Identify which cell holds the provided text, then report its [x, y] central coordinate. 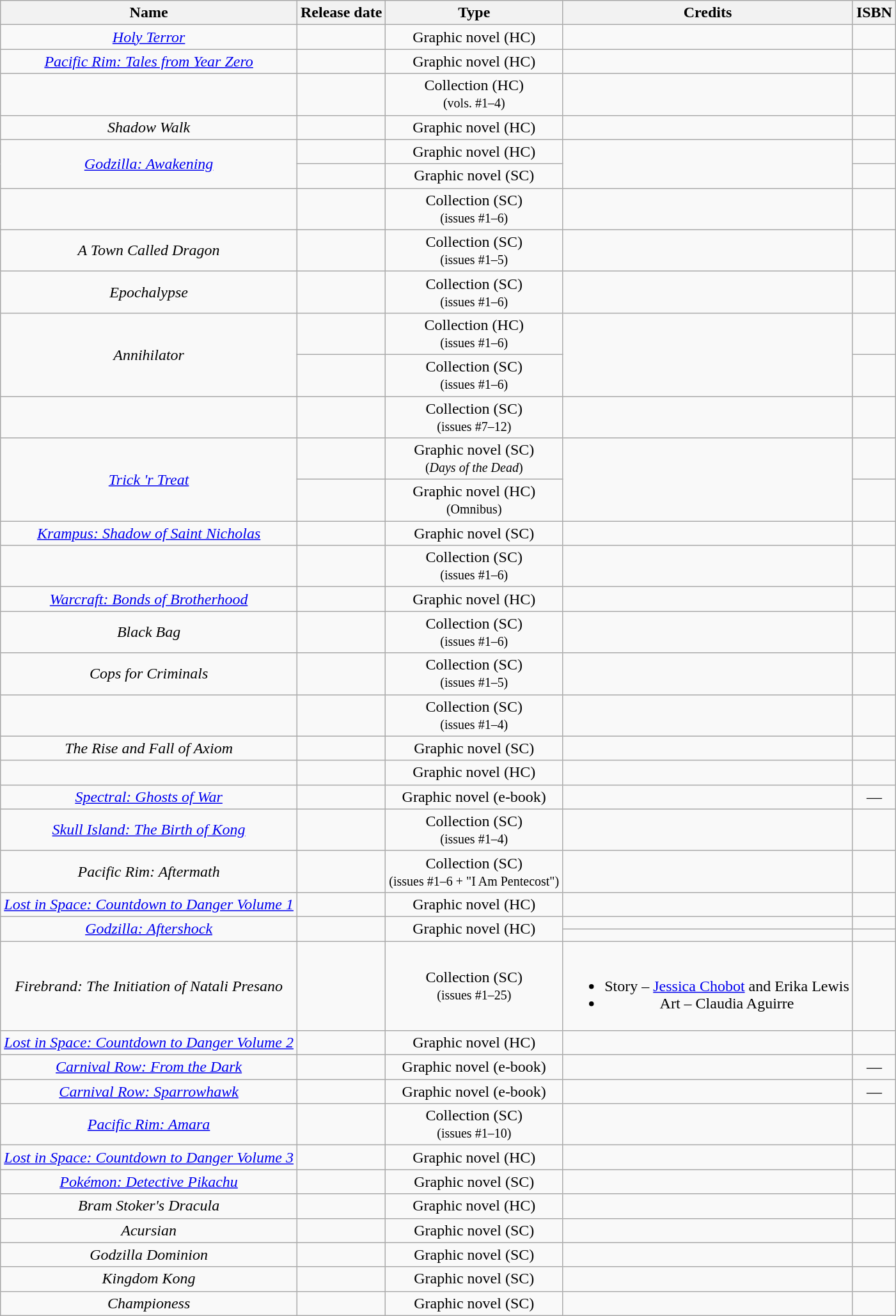
Credits [708, 13]
Godzilla: Aftershock [149, 928]
Warcraft: Bonds of Brotherhood [149, 599]
Spectral: Ghosts of War [149, 797]
Lost in Space: Countdown to Danger Volume 3 [149, 1157]
Acursian [149, 1230]
Collection (HC)(vols. #1–4) [475, 95]
A Town Called Dragon [149, 251]
The Rise and Fall of Axiom [149, 748]
Release date [341, 13]
Kingdom Kong [149, 1279]
Pacific Rim: Amara [149, 1124]
Carnival Row: From the Dark [149, 1067]
Krampus: Shadow of Saint Nicholas [149, 533]
Firebrand: The Initiation of Natali Presano [149, 986]
Type [475, 13]
Carnival Row: Sparrowhawk [149, 1092]
Lost in Space: Countdown to Danger Volume 2 [149, 1043]
Epochalypse [149, 292]
Shadow Walk [149, 127]
Graphic novel (SC)(Days of the Dead) [475, 459]
Lost in Space: Countdown to Danger Volume 1 [149, 904]
Collection (HC)(issues #1–6) [475, 334]
Graphic novel (HC)(Omnibus) [475, 500]
Annihilator [149, 354]
Cops for Criminals [149, 674]
Bram Stoker's Dracula [149, 1206]
Trick 'r Treat [149, 480]
Pacific Rim: Tales from Year Zero [149, 61]
Skull Island: The Birth of Kong [149, 830]
Collection (SC)(issues #1–10) [475, 1124]
Championess [149, 1303]
Name [149, 13]
Black Bag [149, 632]
Godzilla: Awakening [149, 164]
Holy Terror [149, 37]
Collection (SC)(issues #1–6 + "I Am Pentecost") [475, 871]
Collection (SC)(issues #1–25) [475, 986]
Pokémon: Detective Pikachu [149, 1182]
Story – Jessica Chobot and Erika LewisArt – Claudia Aguirre [708, 986]
Godzilla Dominion [149, 1255]
ISBN [874, 13]
Pacific Rim: Aftermath [149, 871]
Collection (SC)(issues #7–12) [475, 417]
